Provide the [x, y] coordinate of the cell's center where the given text is located.  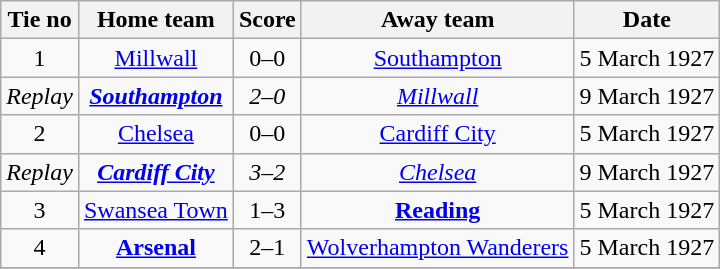
2–1 [267, 248]
Tie no [40, 20]
Score [267, 20]
Reading [438, 210]
2 [40, 134]
Swansea Town [156, 210]
3 [40, 210]
1–3 [267, 210]
Wolverhampton Wanderers [438, 248]
2–0 [267, 96]
Arsenal [156, 248]
Date [647, 20]
Home team [156, 20]
Away team [438, 20]
1 [40, 58]
4 [40, 248]
3–2 [267, 172]
